Pinpoint the cell where the given text exists, returning its [X, Y] midpoint coordinate. 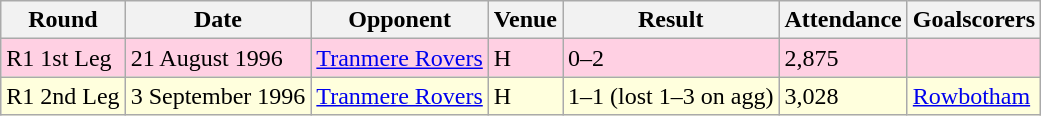
0–2 [671, 58]
Venue [525, 20]
3,028 [843, 96]
Date [218, 20]
R1 2nd Leg [63, 96]
21 August 1996 [218, 58]
R1 1st Leg [63, 58]
Goalscorers [974, 20]
Result [671, 20]
3 September 1996 [218, 96]
Round [63, 20]
2,875 [843, 58]
Attendance [843, 20]
1–1 (lost 1–3 on agg) [671, 96]
Rowbotham [974, 96]
Opponent [400, 20]
